Provide the [X, Y] coordinate of the cell's center where the given text is located.  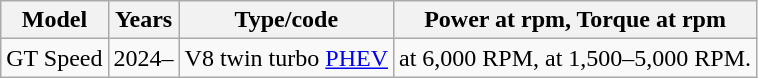
Years [144, 20]
Model [54, 20]
Type/code [286, 20]
at 6,000 RPM, at 1,500–5,000 RPM. [574, 58]
2024– [144, 58]
Power at rpm, Torque at rpm [574, 20]
V8 twin turbo PHEV [286, 58]
GT Speed [54, 58]
